Scan for the cell matching the given text and deliver its [X, Y] coordinate at center. 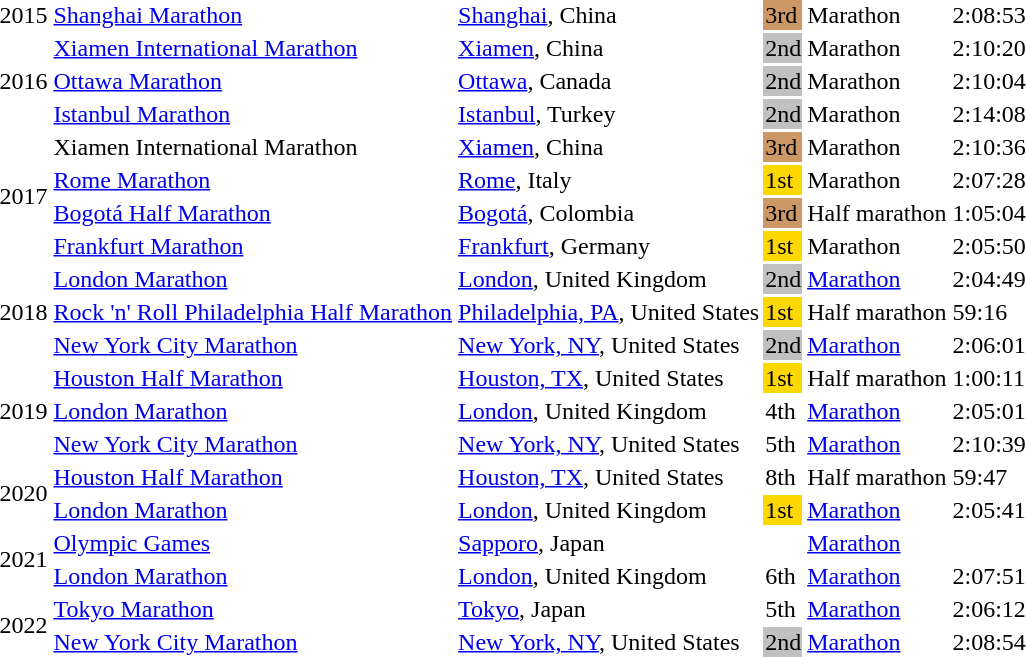
Rome, Italy [609, 180]
Sapporo, Japan [609, 543]
Tokyo, Japan [609, 609]
Tokyo Marathon [253, 609]
Shanghai, China [609, 15]
4th [784, 411]
Rock 'n' Roll Philadelphia Half Marathon [253, 312]
Bogotá, Colombia [609, 213]
6th [784, 576]
Istanbul, Turkey [609, 114]
Ottawa Marathon [253, 81]
Bogotá Half Marathon [253, 213]
Shanghai Marathon [253, 15]
Frankfurt Marathon [253, 246]
Frankfurt, Germany [609, 246]
Philadelphia, PA, United States [609, 312]
Olympic Games [253, 543]
8th [784, 477]
Ottawa, Canada [609, 81]
Istanbul Marathon [253, 114]
Rome Marathon [253, 180]
